Determine the (x, y) coordinate at the center of the cell enclosing the given text.  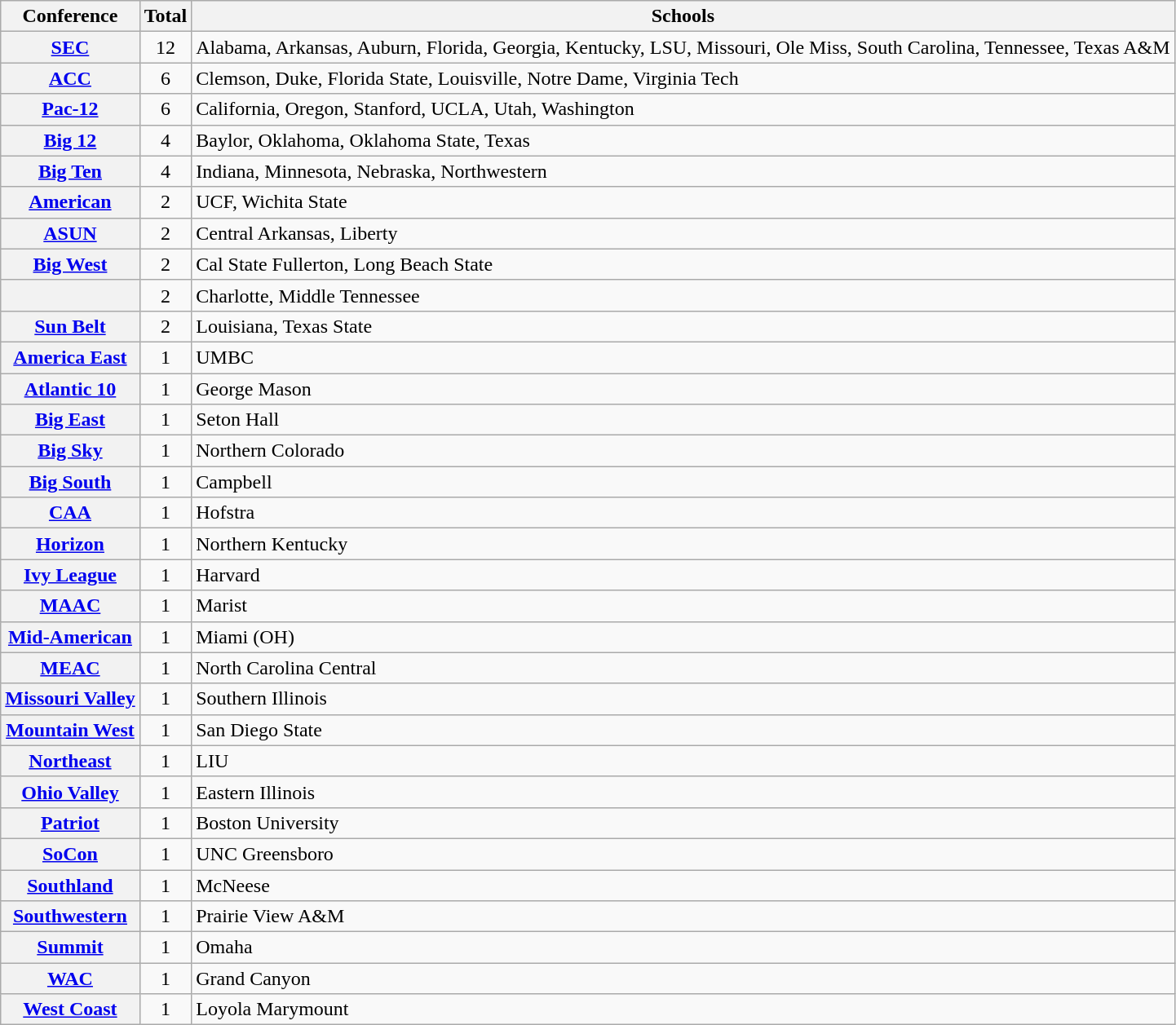
Omaha (683, 948)
LIU (683, 761)
Loyola Marymount (683, 1010)
America East (70, 357)
Charlotte, Middle Tennessee (683, 295)
Big East (70, 420)
ACC (70, 78)
Big Sky (70, 451)
Central Arkansas, Liberty (683, 233)
UCF, Wichita State (683, 202)
Mountain West (70, 730)
Sun Belt (70, 326)
Summit (70, 948)
Seton Hall (683, 420)
Northern Colorado (683, 451)
Prairie View A&M (683, 917)
WAC (70, 979)
Harvard (683, 575)
George Mason (683, 389)
Northeast (70, 761)
Miami (OH) (683, 637)
UMBC (683, 357)
Southwestern (70, 917)
Louisiana, Texas State (683, 326)
American (70, 202)
West Coast (70, 1010)
McNeese (683, 885)
Southland (70, 885)
SEC (70, 47)
Big 12 (70, 140)
MAAC (70, 606)
Big West (70, 264)
12 (166, 47)
Boston University (683, 823)
Missouri Valley (70, 699)
Cal State Fullerton, Long Beach State (683, 264)
Big South (70, 482)
Grand Canyon (683, 979)
MEAC (70, 668)
San Diego State (683, 730)
Northern Kentucky (683, 544)
Alabama, Arkansas, Auburn, Florida, Georgia, Kentucky, LSU, Missouri, Ole Miss, South Carolina, Tennessee, Texas A&M (683, 47)
UNC Greensboro (683, 854)
Campbell (683, 482)
Ivy League (70, 575)
Hofstra (683, 513)
Horizon (70, 544)
SoCon (70, 854)
Big Ten (70, 171)
Pac-12 (70, 109)
Clemson, Duke, Florida State, Louisville, Notre Dame, Virginia Tech (683, 78)
ASUN (70, 233)
Conference (70, 16)
North Carolina Central (683, 668)
Total (166, 16)
Eastern Illinois (683, 792)
Indiana, Minnesota, Nebraska, Northwestern (683, 171)
California, Oregon, Stanford, UCLA, Utah, Washington (683, 109)
Atlantic 10 (70, 389)
Southern Illinois (683, 699)
Ohio Valley (70, 792)
Patriot (70, 823)
Mid-American (70, 637)
CAA (70, 513)
Marist (683, 606)
Baylor, Oklahoma, Oklahoma State, Texas (683, 140)
Schools (683, 16)
